Pinpoint the cell where the given text exists, returning its [x, y] midpoint coordinate. 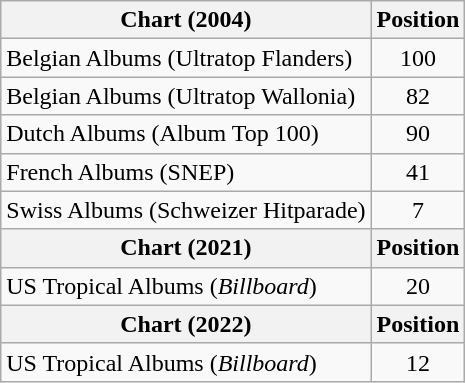
French Albums (SNEP) [186, 172]
Chart (2021) [186, 248]
90 [418, 134]
41 [418, 172]
Belgian Albums (Ultratop Wallonia) [186, 96]
7 [418, 210]
Chart (2022) [186, 324]
100 [418, 58]
Chart (2004) [186, 20]
82 [418, 96]
Swiss Albums (Schweizer Hitparade) [186, 210]
20 [418, 286]
Dutch Albums (Album Top 100) [186, 134]
Belgian Albums (Ultratop Flanders) [186, 58]
12 [418, 362]
